Identify which cell holds the provided text, then report its (x, y) central coordinate. 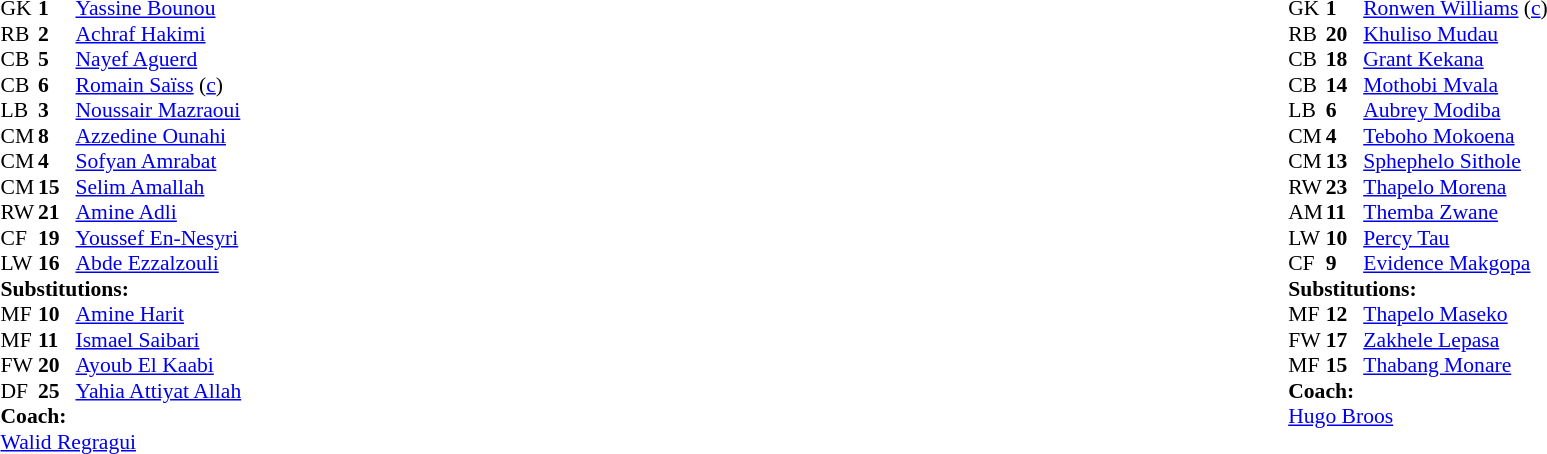
Abde Ezzalzouli (159, 263)
8 (57, 136)
12 (1345, 315)
AM (1307, 213)
Achraf Hakimi (159, 34)
Youssef En-Nesyri (159, 238)
Selim Amallah (159, 187)
19 (57, 238)
Amine Adli (159, 213)
25 (57, 391)
Sofyan Amrabat (159, 161)
23 (1345, 187)
DF (19, 391)
5 (57, 59)
Amine Harit (159, 315)
Ayoub El Kaabi (159, 365)
Yahia Attiyat Allah (159, 391)
17 (1345, 340)
Azzedine Ounahi (159, 136)
9 (1345, 263)
3 (57, 111)
21 (57, 213)
Ismael Saibari (159, 340)
Coach: (120, 417)
13 (1345, 161)
2 (57, 34)
16 (57, 263)
Nayef Aguerd (159, 59)
18 (1345, 59)
Substitutions: (120, 289)
14 (1345, 85)
Noussair Mazraoui (159, 111)
Romain Saïss (c) (159, 85)
